Scan for the cell matching the given text and deliver its [X, Y] coordinate at center. 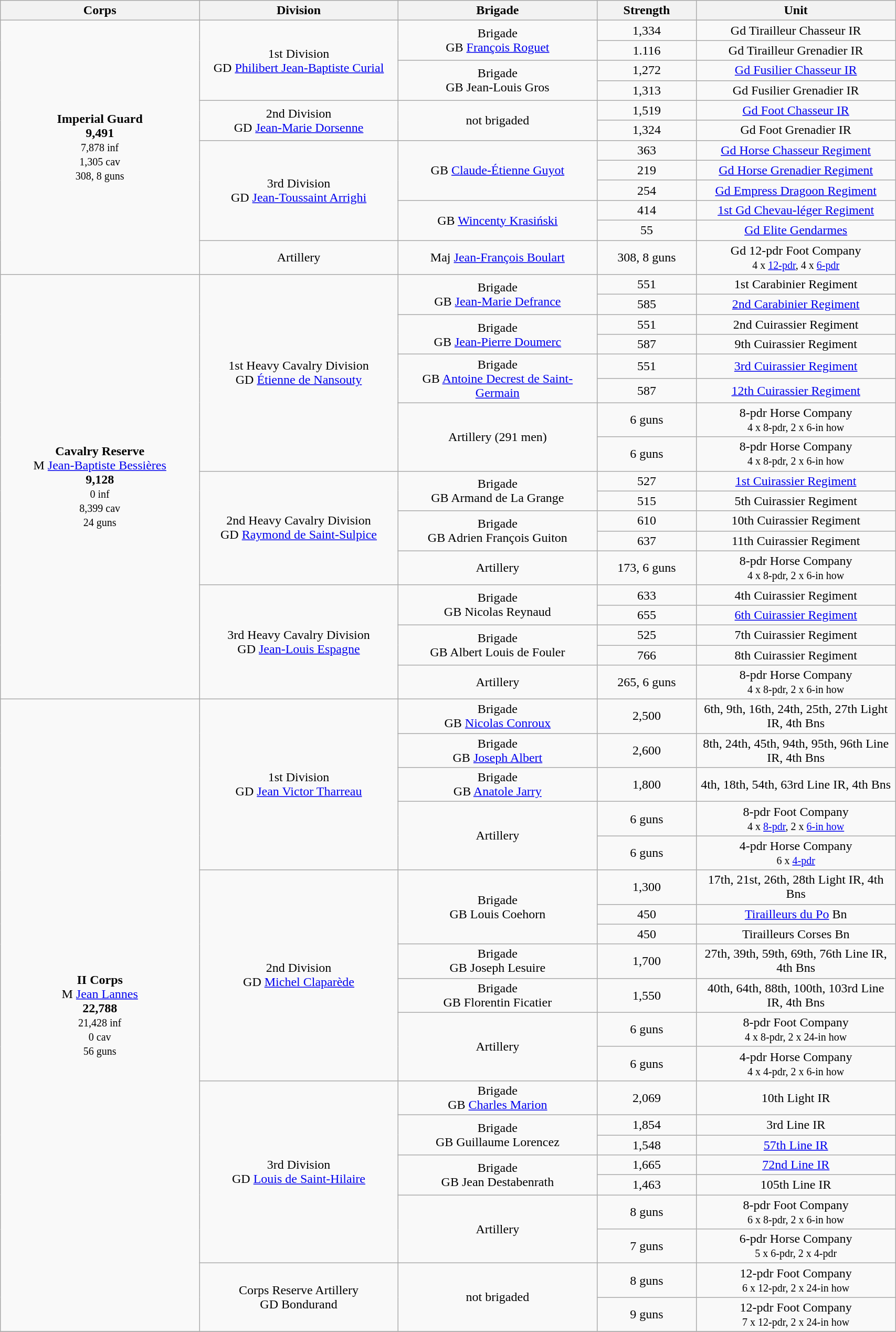
BrigadeGB Louis Coehorn [498, 907]
Gd Fusilier Grenadier IR [796, 90]
Tirailleurs du Po Bn [796, 914]
11th Cuirassier Regiment [796, 541]
3rd DivisionGD Louis de Saint-Hilaire [299, 1172]
BrigadeGB Jean-Pierre Doumerc [498, 334]
12-pdr Foot Company7 x 12-pdr, 2 x 24-in how [796, 1315]
1st Cuirassier Regiment [796, 481]
72nd Line IR [796, 1165]
2nd Heavy Cavalry DivisionGD Raymond de Saint-Sulpice [299, 528]
5th Cuirassier Regiment [796, 501]
6-pdr Horse Company5 x 6-pdr, 2 x 4-pdr [796, 1246]
BrigadeGB Nicolas Reynaud [498, 605]
1st Heavy Cavalry DivisionGD Étienne de Nansouty [299, 373]
Gd Elite Gendarmes [796, 230]
527 [647, 481]
1.116 [647, 50]
10th Light IR [796, 1097]
1,463 [647, 1185]
Imperial Guard9,4917,878 inf1,305 cav308, 8 guns [100, 148]
Gd Foot Grenadier IR [796, 130]
219 [647, 170]
2,500 [647, 716]
BrigadeGB Jean-Louis Gros [498, 80]
BrigadeGB Charles Marion [498, 1097]
8-pdr Foot Company4 x 8-pdr, 2 x 6-in how [796, 819]
4-pdr Horse Company6 x 4-pdr [796, 853]
Corps [100, 11]
1st DivisionGD Philibert Jean-Baptiste Curial [299, 60]
2,069 [647, 1097]
BrigadeGB Florentin Ficatier [498, 995]
8-pdr Foot Company6 x 8-pdr, 2 x 6-in how [796, 1212]
BrigadeGB Adrien François Guiton [498, 531]
BrigadeGB François Roguet [498, 40]
1,334 [647, 30]
57th Line IR [796, 1145]
585 [647, 305]
GB Wincenty Krasiński [498, 220]
2nd Carabinier Regiment [796, 305]
6th, 9th, 16th, 24th, 25th, 27th Light IR, 4th Bns [796, 716]
1,800 [647, 784]
105th Line IR [796, 1185]
1,272 [647, 70]
BrigadeGB Jean Destabenrath [498, 1175]
9th Cuirassier Regiment [796, 344]
3rd DivisionGD Jean-Toussaint Arrighi [299, 190]
2nd DivisionGD Michel Claparède [299, 976]
525 [647, 635]
Gd Horse Chasseur Regiment [796, 150]
Gd Fusilier Chasseur IR [796, 70]
Gd Tirailleur Chasseur IR [796, 30]
27th, 39th, 59th, 69th, 76th Line IR, 4th Bns [796, 961]
1,548 [647, 1145]
3rd Cuirassier Regiment [796, 366]
363 [647, 150]
3rd Line IR [796, 1125]
2nd DivisionGD Jean-Marie Dorsenne [299, 120]
12th Cuirassier Regiment [796, 391]
637 [647, 541]
Gd 12-pdr Foot Company4 x 12-pdr, 4 x 6-pdr [796, 257]
414 [647, 210]
173, 6 guns [647, 568]
265, 6 guns [647, 683]
Gd Tirailleur Grenadier IR [796, 50]
BrigadeGB Nicolas Conroux [498, 716]
7th Cuirassier Regiment [796, 635]
1,324 [647, 130]
4th Cuirassier Regiment [796, 595]
10th Cuirassier Regiment [796, 521]
Gd Empress Dragoon Regiment [796, 190]
55 [647, 230]
GB Claude-Étienne Guyot [498, 170]
4th, 18th, 54th, 63rd Line IR, 4th Bns [796, 784]
610 [647, 521]
BrigadeGB Albert Louis de Fouler [498, 645]
8th, 24th, 45th, 94th, 95th, 96th Line IR, 4th Bns [796, 751]
6th Cuirassier Regiment [796, 615]
9 guns [647, 1315]
Unit [796, 11]
8th Cuirassier Regiment [796, 655]
8-pdr Foot Company4 x 8-pdr, 2 x 24-in how [796, 1029]
Artillery (291 men) [498, 437]
655 [647, 615]
1,700 [647, 961]
BrigadeGB Armand de La Grange [498, 491]
Brigade [498, 11]
1,519 [647, 110]
515 [647, 501]
Cavalry ReserveM Jean-Baptiste Bessières9,1280 inf8,399 cav24 guns [100, 487]
4-pdr Horse Company4 x 4-pdr, 2 x 6-in how [796, 1064]
1,854 [647, 1125]
BrigadeGB Anatole Jarry [498, 784]
BrigadeGB Jean-Marie Defrance [498, 295]
254 [647, 190]
Corps Reserve ArtilleryGD Bondurand [299, 1297]
Gd Horse Grenadier Regiment [796, 170]
40th, 64th, 88th, 100th, 103rd Line IR, 4th Bns [796, 995]
BrigadeGB Joseph Albert [498, 751]
1,300 [647, 887]
Maj Jean-François Boulart [498, 257]
766 [647, 655]
BrigadeGB Antoine Decrest de Saint-Germain [498, 379]
BrigadeGB Guillaume Lorencez [498, 1135]
Strength [647, 11]
1,550 [647, 995]
1st Carabinier Regiment [796, 285]
633 [647, 595]
II CorpsM Jean Lannes22,78821,428 inf0 cav56 guns [100, 1015]
3rd Heavy Cavalry DivisionGD Jean-Louis Espagne [299, 642]
308, 8 guns [647, 257]
2nd Cuirassier Regiment [796, 324]
1st DivisionGD Jean Victor Tharreau [299, 784]
12-pdr Foot Company6 x 12-pdr, 2 x 24-in how [796, 1280]
2,600 [647, 751]
Gd Foot Chasseur IR [796, 110]
17th, 21st, 26th, 28th Light IR, 4th Bns [796, 887]
1st Gd Chevau-léger Regiment [796, 210]
Tirailleurs Corses Bn [796, 934]
1,665 [647, 1165]
7 guns [647, 1246]
BrigadeGB Joseph Lesuire [498, 961]
1,313 [647, 90]
Division [299, 11]
